Return the (X, Y) coordinate for the center point of the cell that contains the specified text.  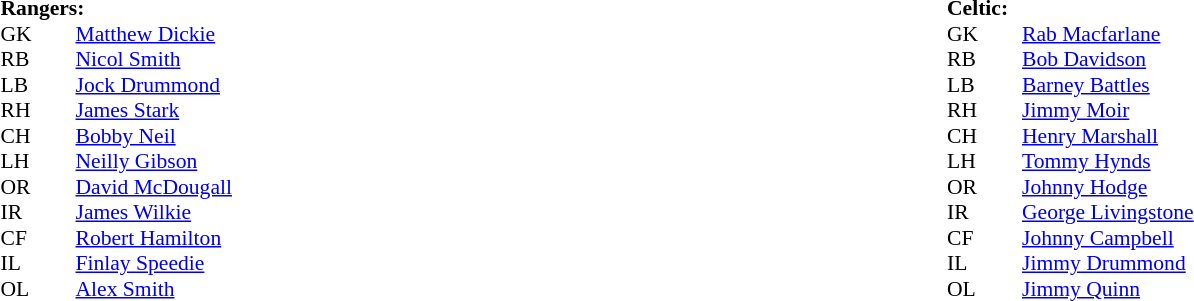
George Livingstone (1108, 213)
Nicol Smith (154, 59)
Bob Davidson (1108, 59)
Bobby Neil (154, 136)
Neilly Gibson (154, 161)
Robert Hamilton (154, 238)
Matthew Dickie (154, 34)
Henry Marshall (1108, 136)
Jimmy Moir (1108, 111)
Jock Drummond (154, 85)
Johnny Hodge (1108, 187)
Johnny Campbell (1108, 238)
Finlay Speedie (154, 263)
James Stark (154, 111)
David McDougall (154, 187)
Tommy Hynds (1108, 161)
Barney Battles (1108, 85)
Jimmy Drummond (1108, 263)
James Wilkie (154, 213)
Rab Macfarlane (1108, 34)
